Search for the cell housing the specified text and yield its (x, y) center coordinate. 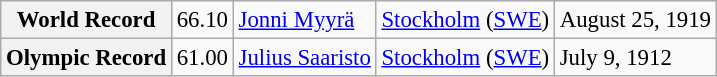
66.10 (202, 20)
Jonni Myyrä (304, 20)
61.00 (202, 58)
Olympic Record (86, 58)
World Record (86, 20)
July 9, 1912 (635, 58)
August 25, 1919 (635, 20)
Julius Saaristo (304, 58)
